Identify which cell holds the provided text, then report its (X, Y) central coordinate. 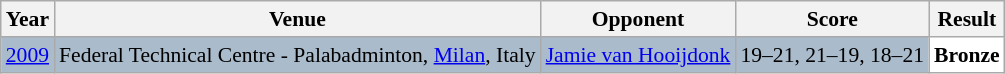
Opponent (638, 19)
Result (967, 19)
Year (28, 19)
Score (832, 19)
Jamie van Hooijdonk (638, 55)
2009 (28, 55)
Federal Technical Centre - Palabadminton, Milan, Italy (298, 55)
19–21, 21–19, 18–21 (832, 55)
Venue (298, 19)
Bronze (967, 55)
